Output the [X, Y] coordinate of the center of the cell containing the given text.  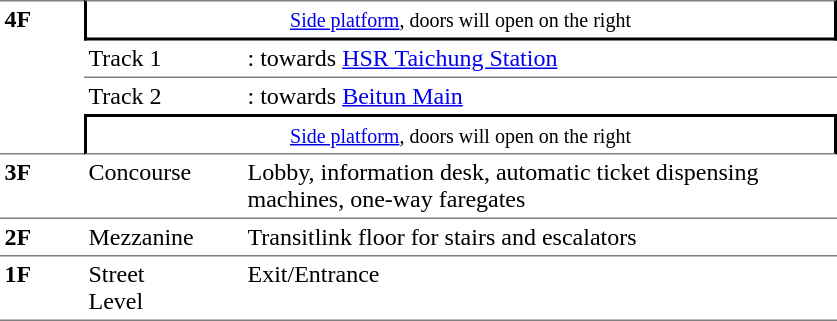
Track 1 [164, 59]
1F [42, 288]
Mezzanine [164, 238]
: towards Beitun Main [540, 96]
StreetLevel [164, 288]
3F [42, 186]
2F [42, 238]
Transitlink floor for stairs and escalators [540, 238]
: towards HSR Taichung Station [540, 59]
Track 2 [164, 96]
Lobby, information desk, automatic ticket dispensing machines, one-way faregates [540, 186]
Exit/Entrance [540, 288]
4F [42, 77]
Concourse [164, 186]
